Find where the given text appears and provide that cell's center as [x, y] coordinate. 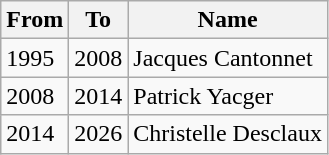
Patrick Yacger [228, 96]
2026 [98, 134]
From [35, 20]
To [98, 20]
Name [228, 20]
Jacques Cantonnet [228, 58]
1995 [35, 58]
Christelle Desclaux [228, 134]
